From the cell containing the given text, extract its center point as (X, Y) coordinate. 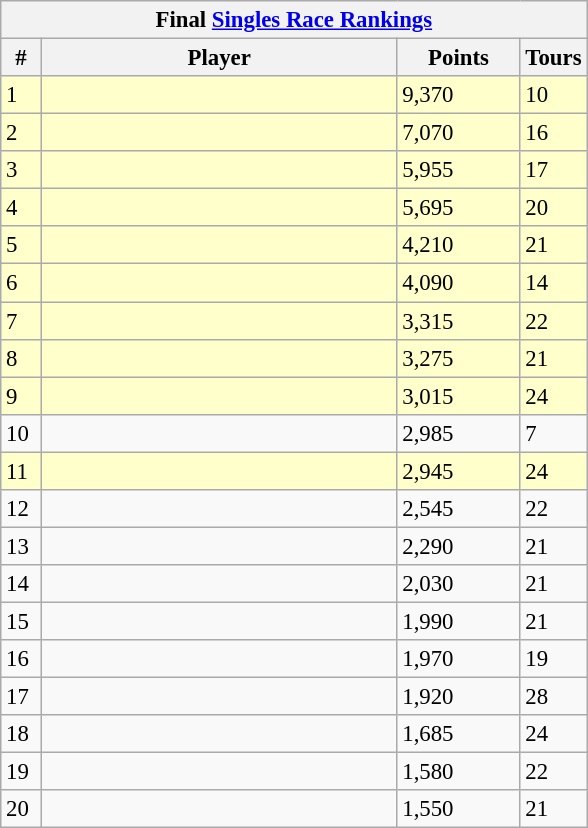
2,290 (458, 546)
28 (554, 697)
Points (458, 58)
Final Singles Race Rankings (294, 20)
6 (22, 283)
4,210 (458, 245)
13 (22, 546)
1,970 (458, 659)
9 (22, 396)
2,985 (458, 433)
1,990 (458, 621)
11 (22, 471)
15 (22, 621)
3,315 (458, 321)
3,015 (458, 396)
2,545 (458, 509)
2,945 (458, 471)
18 (22, 734)
4,090 (458, 283)
5,955 (458, 170)
2 (22, 133)
# (22, 58)
9,370 (458, 95)
5 (22, 245)
Tours (554, 58)
1 (22, 95)
3 (22, 170)
2,030 (458, 584)
7,070 (458, 133)
4 (22, 208)
1,920 (458, 697)
8 (22, 358)
1,685 (458, 734)
1,580 (458, 772)
Player (219, 58)
3,275 (458, 358)
5,695 (458, 208)
12 (22, 509)
1,550 (458, 809)
